Extract the (X, Y) coordinate from the center of the cell holding the provided text.  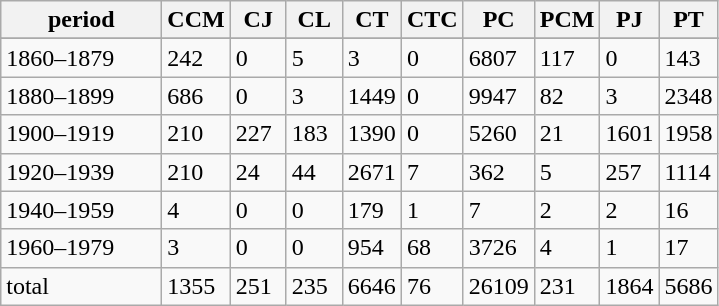
1958 (688, 134)
76 (432, 286)
26109 (498, 286)
17 (688, 248)
1860–1879 (82, 58)
PC (498, 20)
235 (314, 286)
362 (498, 172)
period (82, 20)
231 (567, 286)
183 (314, 134)
16 (688, 210)
143 (688, 58)
954 (372, 248)
242 (196, 58)
68 (432, 248)
5686 (688, 286)
44 (314, 172)
179 (372, 210)
2348 (688, 96)
6646 (372, 286)
PJ (630, 20)
117 (567, 58)
257 (630, 172)
2671 (372, 172)
total (82, 286)
CTC (432, 20)
227 (258, 134)
1900–1919 (82, 134)
1114 (688, 172)
1601 (630, 134)
1920–1939 (82, 172)
1864 (630, 286)
CJ (258, 20)
PCM (567, 20)
82 (567, 96)
251 (258, 286)
PT (688, 20)
5260 (498, 134)
1960–1979 (82, 248)
CT (372, 20)
1355 (196, 286)
21 (567, 134)
9947 (498, 96)
1880–1899 (82, 96)
24 (258, 172)
1449 (372, 96)
CCM (196, 20)
1940–1959 (82, 210)
6807 (498, 58)
3726 (498, 248)
CL (314, 20)
1390 (372, 134)
686 (196, 96)
